Provide the (X, Y) coordinate of the cell's center where the given text is located.  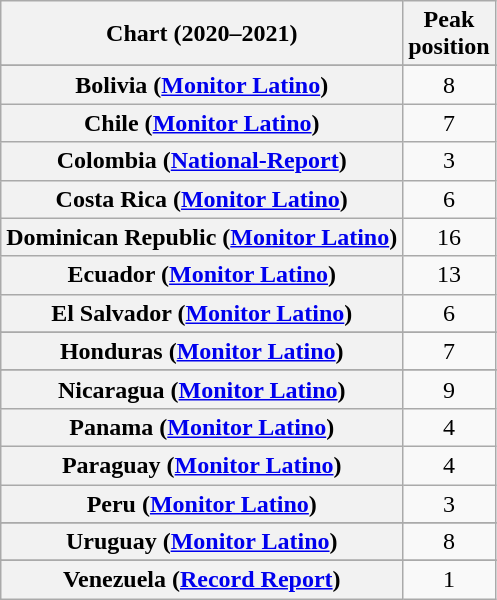
Uruguay (Monitor Latino) (202, 542)
9 (449, 389)
Colombia (National-Report) (202, 161)
Venezuela (Record Report) (202, 580)
Ecuador (Monitor Latino) (202, 275)
Panama (Monitor Latino) (202, 427)
Paraguay (Monitor Latino) (202, 465)
1 (449, 580)
Costa Rica (Monitor Latino) (202, 199)
Peakposition (449, 34)
13 (449, 275)
El Salvador (Monitor Latino) (202, 313)
Dominican Republic (Monitor Latino) (202, 237)
Bolivia (Monitor Latino) (202, 85)
Nicaragua (Monitor Latino) (202, 389)
Peru (Monitor Latino) (202, 503)
16 (449, 237)
Chile (Monitor Latino) (202, 123)
Chart (2020–2021) (202, 34)
Honduras (Monitor Latino) (202, 351)
